From the cell containing the given text, extract its center point as [x, y] coordinate. 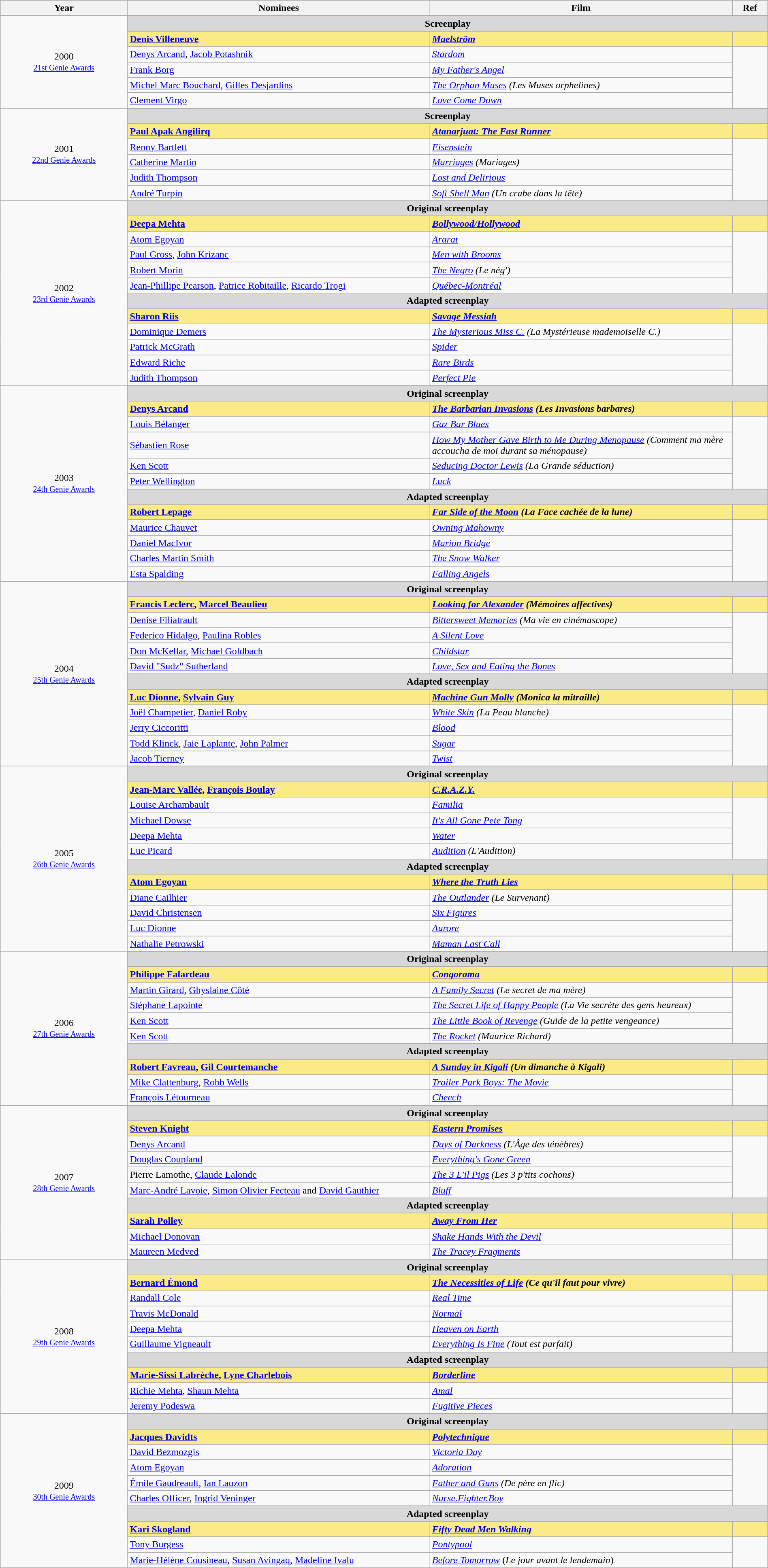
Federico Hidalgo, Paulina Robles [279, 635]
2005 26th Genie Awards [64, 859]
Dominique Demers [279, 332]
Father and Guns (De père en flic) [581, 1483]
Stardom [581, 54]
2004 25th Genie Awards [64, 674]
Twist [581, 759]
Jeremy Podeswa [279, 1406]
Charles Martin Smith [279, 558]
Sarah Polley [279, 1221]
Michael Dowse [279, 820]
Love, Sex and Eating the Bones [581, 666]
Spider [581, 347]
Before Tomorrow (Le jour avant le lendemain) [581, 1560]
Cheech [581, 1098]
Love Come Down [581, 100]
Paul Apak Angilirq [279, 131]
Perfect Pie [581, 378]
Denis Villeneuve [279, 39]
2002 23rd Genie Awards [64, 293]
The Little Book of Revenge (Guide de la petite vengeance) [581, 1021]
The Rocket (Maurice Richard) [581, 1036]
The Necessities of Life (Ce qu'il faut pour vivre) [581, 1283]
Maelström [581, 39]
The 3 L'il Pigs (Les 3 p'tits cochons) [581, 1174]
Don McKellar, Michael Goldbach [279, 651]
Pontypool [581, 1545]
Luc Dionne, Sylvain Guy [279, 697]
Frank Borg [279, 70]
Douglas Coupland [279, 1159]
Stéphane Lapointe [279, 1005]
The Mysterious Miss C. (La Mystérieuse mademoiselle C.) [581, 332]
Falling Angels [581, 574]
The Negro (Le nèg') [581, 270]
Ref [750, 8]
Tony Burgess [279, 1545]
Ararat [581, 239]
Days of Darkness (L'Âge des ténèbres) [581, 1144]
The Barbarian Invasions (Les Invasions barbares) [581, 408]
Philippe Falardeau [279, 974]
Jacques Davidts [279, 1437]
Catherine Martin [279, 162]
White Skin (La Peau blanche) [581, 713]
The Outlander (Le Survenant) [581, 897]
Atanarjuat: The Fast Runner [581, 131]
Owning Mahowny [581, 528]
2003 24th Genie Awards [64, 483]
Polytechnique [581, 1437]
Martin Girard, Ghyslaine Côté [279, 990]
Robert Favreau, Gil Courtemanche [279, 1067]
Michel Marc Bouchard, Gilles Desjardins [279, 85]
Richie Mehta, Shaun Mehta [279, 1390]
Borderline [581, 1375]
Seducing Doctor Lewis (La Grande séduction) [581, 466]
Jean-Phillipe Pearson, Patrice Robitaille, Ricardo Trogi [279, 285]
Victoria Day [581, 1452]
Bernard Émond [279, 1283]
It's All Gone Pete Tong [581, 820]
Looking for Alexander (Mémoires affectives) [581, 604]
Fugitive Pieces [581, 1406]
A Family Secret (Le secret de ma mère) [581, 990]
Aurore [581, 928]
Francis Leclerc, Marcel Beaulieu [279, 604]
The Orphan Muses (Les Muses orphelines) [581, 85]
Congorama [581, 974]
Men with Brooms [581, 255]
Machine Gun Molly (Monica la mitraille) [581, 697]
Marc-André Lavoie, Simon Olivier Fecteau and David Gauthier [279, 1190]
2007 28th Genie Awards [64, 1182]
Trailer Park Boys: The Movie [581, 1082]
Everything Is Fine (Tout est parfait) [581, 1344]
2006 27th Genie Awards [64, 1028]
Nathalie Petrowski [279, 944]
Year [64, 8]
Nurse.Fighter.Boy [581, 1498]
Clement Virgo [279, 100]
Renny Bartlett [279, 147]
Michael Donovan [279, 1236]
The Tracey Fragments [581, 1252]
Charles Officer, Ingrid Veninger [279, 1498]
Nominees [279, 8]
The Snow Walker [581, 558]
C.R.A.Z.Y. [581, 789]
The Secret Life of Happy People (La Vie secrète des gens heureux) [581, 1005]
Todd Klinck, Jaie Laplante, John Palmer [279, 743]
2001 22nd Genie Awards [64, 154]
Water [581, 836]
François Létourneau [279, 1098]
Adoration [581, 1468]
Six Figures [581, 913]
Esta Spalding [279, 574]
Robert Lepage [279, 512]
Paul Gross, John Krizanc [279, 255]
Diane Cailhier [279, 897]
Far Side of the Moon (La Face cachée de la lune) [581, 512]
Bittersweet Memories (Ma vie en cinémascope) [581, 620]
Travis McDonald [279, 1313]
Film [581, 8]
Joël Champetier, Daniel Roby [279, 713]
Luc Dionne [279, 928]
Fifty Dead Men Walking [581, 1529]
Eisenstein [581, 147]
Luc Picard [279, 851]
Robert Morin [279, 270]
Denise Filiatrault [279, 620]
Edward Riche [279, 362]
2000 21st Genie Awards [64, 62]
Sugar [581, 743]
Louise Archambault [279, 805]
Jean-Marc Vallée, François Boulay [279, 789]
Marie-Sissi Labrèche, Lyne Charlebois [279, 1375]
Denys Arcand, Jacob Potashnik [279, 54]
Mike Clattenburg, Robb Wells [279, 1082]
Audition (L'Audition) [581, 851]
Québec-Montréal [581, 285]
Luck [581, 481]
Away From Her [581, 1221]
Childstar [581, 651]
Peter Wellington [279, 481]
Rare Birds [581, 362]
Marion Bridge [581, 543]
My Father's Angel [581, 70]
2008 29th Genie Awards [64, 1337]
Maman Last Call [581, 944]
Savage Messiah [581, 316]
Sébastien Rose [279, 445]
Daniel MacIvor [279, 543]
Heaven on Earth [581, 1329]
Eastern Promises [581, 1128]
Marriages (Mariages) [581, 162]
Real Time [581, 1298]
Pierre Lamothe, Claude Lalonde [279, 1174]
Bluff [581, 1190]
Sharon Riis [279, 316]
Patrick McGrath [279, 347]
A Silent Love [581, 635]
Everything's Gone Green [581, 1159]
Randall Cole [279, 1298]
2009 30th Genie Awards [64, 1491]
Amal [581, 1390]
Gaz Bar Blues [581, 424]
Louis Bélanger [279, 424]
André Turpin [279, 193]
Maurice Chauvet [279, 528]
Lost and Delirious [581, 177]
Maureen Medved [279, 1252]
Shake Hands With the Devil [581, 1236]
How My Mother Gave Birth to Me During Menopause (Comment ma mère accoucha de moi durant sa ménopause) [581, 445]
David "Sudz" Sutherland [279, 666]
Normal [581, 1313]
David Bezmozgis [279, 1452]
Blood [581, 728]
Guillaume Vigneault [279, 1344]
Jacob Tierney [279, 759]
Steven Knight [279, 1128]
Marie-Hélène Cousineau, Susan Avingaq, Madeline Ivalu [279, 1560]
Familia [581, 805]
Where the Truth Lies [581, 882]
David Christensen [279, 913]
Soft Shell Man (Un crabe dans la tête) [581, 193]
Kari Skogland [279, 1529]
Émile Gaudreault, Ian Lauzon [279, 1483]
Jerry Ciccoritti [279, 728]
A Sunday in Kigali (Un dimanche à Kigali) [581, 1067]
Bollywood/Hollywood [581, 224]
